Find where the given text appears and provide that cell's center as [x, y] coordinate. 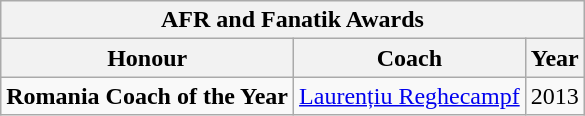
Honour [148, 58]
2013 [554, 96]
AFR and Fanatik Awards [293, 20]
Laurențiu Reghecampf [410, 96]
Romania Coach of the Year [148, 96]
Coach [410, 58]
Year [554, 58]
